Determine the [X, Y] coordinate at the center of the cell enclosing the given text.  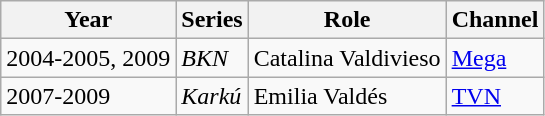
2007-2009 [88, 96]
2004-2005, 2009 [88, 58]
Role [347, 20]
Series [212, 20]
Karkú [212, 96]
Mega [495, 58]
Year [88, 20]
TVN [495, 96]
Emilia Valdés [347, 96]
Channel [495, 20]
Catalina Valdivieso [347, 58]
BKN [212, 58]
